For the text-containing cell, return its midpoint in (x, y) coordinate format. 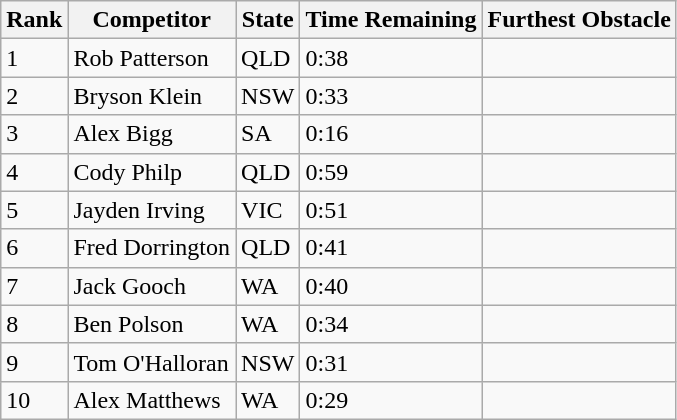
1 (34, 58)
VIC (268, 210)
0:59 (391, 172)
2 (34, 96)
0:31 (391, 362)
Competitor (152, 20)
0:41 (391, 248)
10 (34, 400)
0:51 (391, 210)
Jack Gooch (152, 286)
Tom O'Halloran (152, 362)
Alex Matthews (152, 400)
0:40 (391, 286)
Furthest Obstacle (579, 20)
3 (34, 134)
6 (34, 248)
7 (34, 286)
0:33 (391, 96)
Rank (34, 20)
State (268, 20)
Alex Bigg (152, 134)
Jayden Irving (152, 210)
0:38 (391, 58)
Time Remaining (391, 20)
Fred Dorrington (152, 248)
5 (34, 210)
9 (34, 362)
0:34 (391, 324)
Ben Polson (152, 324)
SA (268, 134)
Bryson Klein (152, 96)
0:16 (391, 134)
0:29 (391, 400)
8 (34, 324)
4 (34, 172)
Rob Patterson (152, 58)
Cody Philp (152, 172)
